Provide the (X, Y) coordinate of the cell's center where the given text is located.  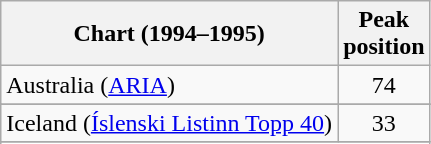
33 (384, 123)
Chart (1994–1995) (170, 34)
74 (384, 85)
Australia (ARIA) (170, 85)
Iceland (Íslenski Listinn Topp 40) (170, 123)
Peakposition (384, 34)
